Pinpoint the cell where the given text exists, returning its (x, y) midpoint coordinate. 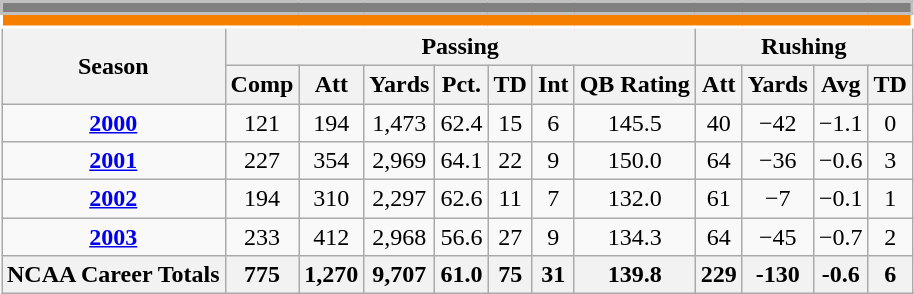
134.3 (634, 237)
775 (262, 275)
NCAA Career Totals (114, 275)
QB Rating (634, 84)
0 (890, 123)
−0.6 (840, 161)
62.6 (462, 199)
56.6 (462, 237)
11 (510, 199)
61.0 (462, 275)
233 (262, 237)
Season (114, 66)
3 (890, 161)
227 (262, 161)
310 (332, 199)
31 (553, 275)
2001 (114, 161)
-0.6 (840, 275)
2000 (114, 123)
22 (510, 161)
Pct. (462, 84)
2002 (114, 199)
Passing (460, 46)
62.4 (462, 123)
64.1 (462, 161)
1,473 (400, 123)
150.0 (634, 161)
2,297 (400, 199)
1,270 (332, 275)
354 (332, 161)
2,969 (400, 161)
145.5 (634, 123)
Int (553, 84)
Avg (840, 84)
Rushing (804, 46)
40 (718, 123)
2,968 (400, 237)
15 (510, 123)
−45 (778, 237)
2 (890, 237)
121 (262, 123)
−1.1 (840, 123)
139.8 (634, 275)
−42 (778, 123)
132.0 (634, 199)
−0.1 (840, 199)
2003 (114, 237)
27 (510, 237)
−7 (778, 199)
229 (718, 275)
61 (718, 199)
−0.7 (840, 237)
7 (553, 199)
412 (332, 237)
-130 (778, 275)
9,707 (400, 275)
1 (890, 199)
−36 (778, 161)
75 (510, 275)
Comp (262, 84)
